Output the [x, y] coordinate of the center of the cell containing the given text.  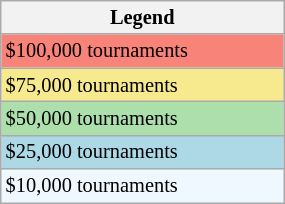
$25,000 tournaments [142, 152]
Legend [142, 17]
$100,000 tournaments [142, 51]
$50,000 tournaments [142, 118]
$75,000 tournaments [142, 85]
$10,000 tournaments [142, 186]
